Capture the cell that displays the provided text and extract its (x, y) central coordinate. 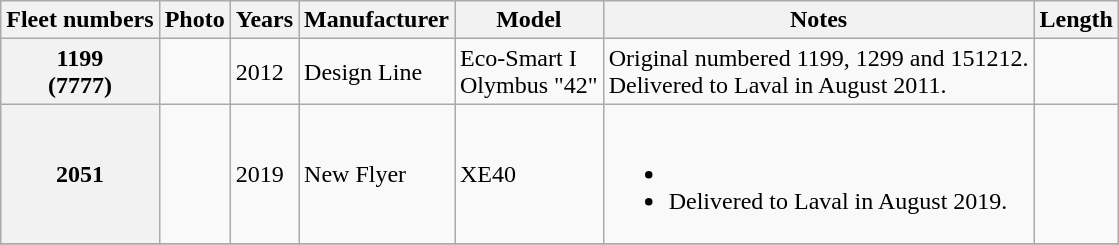
2019 (264, 174)
Notes (818, 20)
Delivered to Laval in August 2019. (818, 174)
Design Line (377, 72)
1199 (7777) (80, 72)
Model (528, 20)
Manufacturer (377, 20)
Eco-Smart I Olymbus "42" (528, 72)
Photo (194, 20)
XE40 (528, 174)
Fleet numbers (80, 20)
New Flyer (377, 174)
Years (264, 20)
2051 (80, 174)
Original numbered 1199, 1299 and 151212. Delivered to Laval in August 2011. (818, 72)
Length (1076, 20)
2012 (264, 72)
